From the cell containing the given text, extract its center point as (X, Y) coordinate. 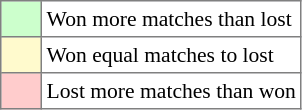
Won equal matches to lost (171, 55)
Lost more matches than won (171, 91)
Won more matches than lost (171, 19)
